Return (x, y) of the center of cell containing provided text 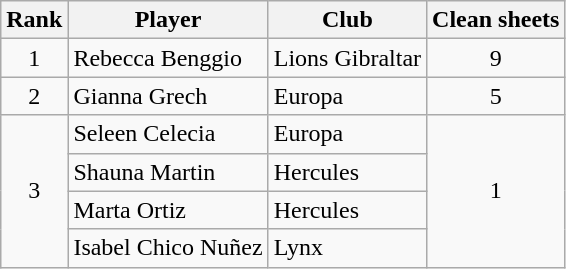
Shauna Martin (168, 172)
5 (496, 96)
Clean sheets (496, 20)
Lynx (347, 248)
Rebecca Benggio (168, 58)
3 (34, 191)
9 (496, 58)
Rank (34, 20)
Marta Ortiz (168, 210)
Player (168, 20)
Isabel Chico Nuñez (168, 248)
2 (34, 96)
Gianna Grech (168, 96)
Club (347, 20)
Seleen Celecia (168, 134)
Lions Gibraltar (347, 58)
